From the cell containing the given text, extract its center point as [x, y] coordinate. 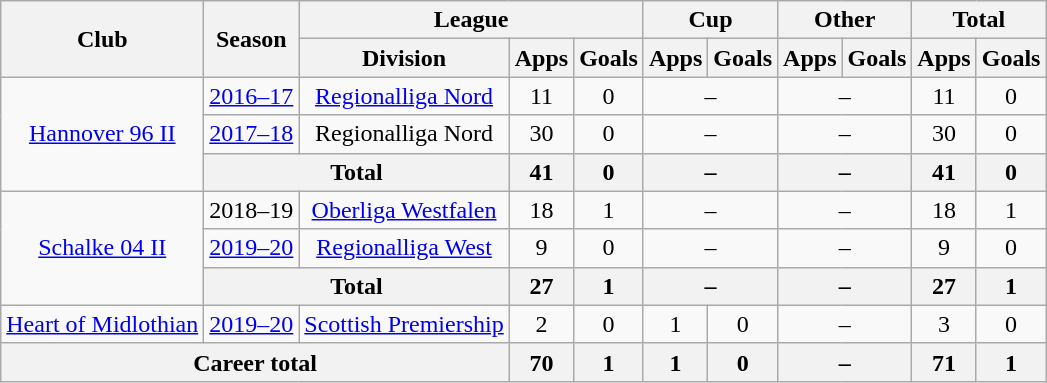
Cup [710, 20]
Hannover 96 II [102, 134]
Oberliga Westfalen [404, 210]
70 [541, 362]
2018–19 [252, 210]
3 [944, 324]
Schalke 04 II [102, 248]
2016–17 [252, 96]
League [472, 20]
2017–18 [252, 134]
Club [102, 39]
Division [404, 58]
Other [845, 20]
Career total [255, 362]
2 [541, 324]
Regionalliga West [404, 248]
Season [252, 39]
Scottish Premiership [404, 324]
71 [944, 362]
Heart of Midlothian [102, 324]
